Provide the [x, y] coordinate of the cell's center where the given text is located.  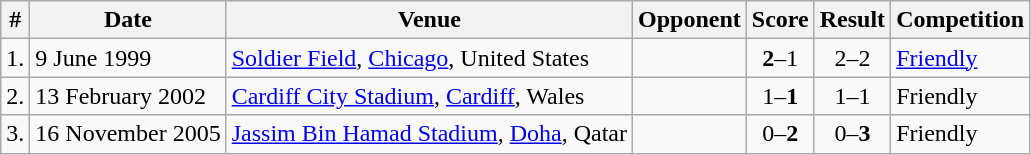
1. [16, 58]
Result [852, 20]
9 June 1999 [128, 58]
Competition [960, 20]
Opponent [690, 20]
# [16, 20]
0–3 [852, 134]
Date [128, 20]
2. [16, 96]
2–1 [780, 58]
3. [16, 134]
16 November 2005 [128, 134]
Soldier Field, Chicago, United States [429, 58]
13 February 2002 [128, 96]
Cardiff City Stadium, Cardiff, Wales [429, 96]
Venue [429, 20]
2–2 [852, 58]
0–2 [780, 134]
Jassim Bin Hamad Stadium, Doha, Qatar [429, 134]
Score [780, 20]
